Return (x, y) of the center of cell containing provided text 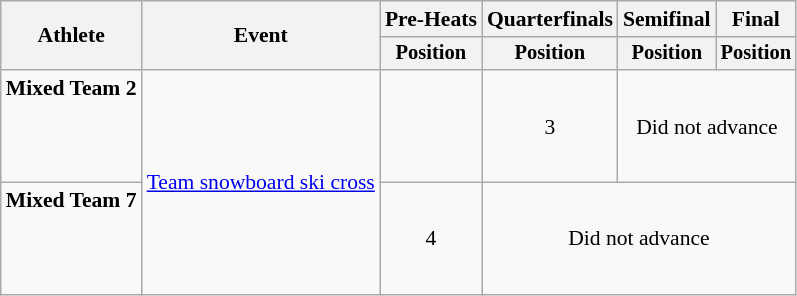
Final (756, 19)
Semifinal (667, 19)
4 (431, 239)
Team snowboard ski cross (261, 182)
Quarterfinals (550, 19)
3 (550, 126)
Mixed Team 7 (72, 239)
Pre-Heats (431, 19)
Event (261, 36)
Mixed Team 2 (72, 126)
Athlete (72, 36)
